Identify which cell holds the provided text, then report its (X, Y) central coordinate. 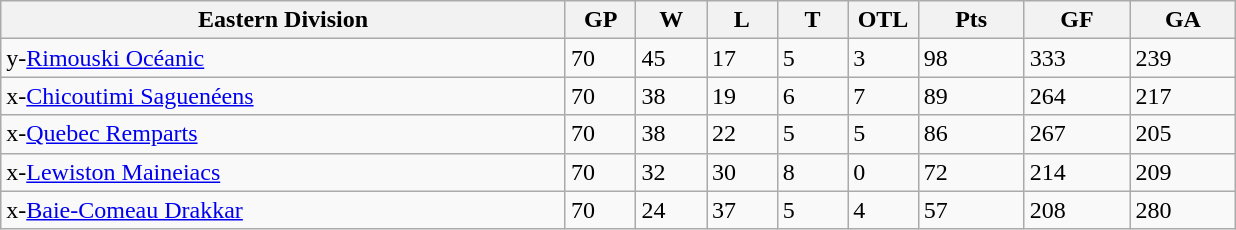
264 (1077, 96)
24 (672, 210)
37 (742, 210)
17 (742, 58)
x-Chicoutimi Saguenéens (284, 96)
y-Rimouski Océanic (284, 58)
98 (971, 58)
0 (884, 172)
267 (1077, 134)
57 (971, 210)
217 (1183, 96)
Pts (971, 20)
205 (1183, 134)
86 (971, 134)
4 (884, 210)
32 (672, 172)
72 (971, 172)
GF (1077, 20)
45 (672, 58)
333 (1077, 58)
22 (742, 134)
7 (884, 96)
x-Baie-Comeau Drakkar (284, 210)
239 (1183, 58)
x-Quebec Remparts (284, 134)
Eastern Division (284, 20)
OTL (884, 20)
208 (1077, 210)
214 (1077, 172)
30 (742, 172)
280 (1183, 210)
W (672, 20)
8 (812, 172)
x-Lewiston Maineiacs (284, 172)
209 (1183, 172)
L (742, 20)
GA (1183, 20)
6 (812, 96)
3 (884, 58)
GP (600, 20)
19 (742, 96)
89 (971, 96)
T (812, 20)
